Return the (x, y) coordinate for the center point of the cell that contains the specified text.  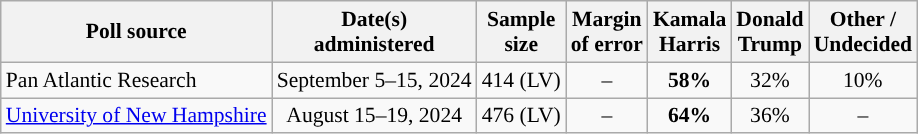
September 5–15, 2024 (374, 80)
Date(s)administered (374, 32)
Marginof error (607, 32)
64% (690, 116)
August 15–19, 2024 (374, 116)
DonaldTrump (770, 32)
476 (LV) (522, 116)
Pan Atlantic Research (136, 80)
Samplesize (522, 32)
University of New Hampshire (136, 116)
Other /Undecided (863, 32)
58% (690, 80)
36% (770, 116)
10% (863, 80)
KamalaHarris (690, 32)
32% (770, 80)
414 (LV) (522, 80)
Poll source (136, 32)
